Output the (x, y) coordinate of the center of the cell containing the given text.  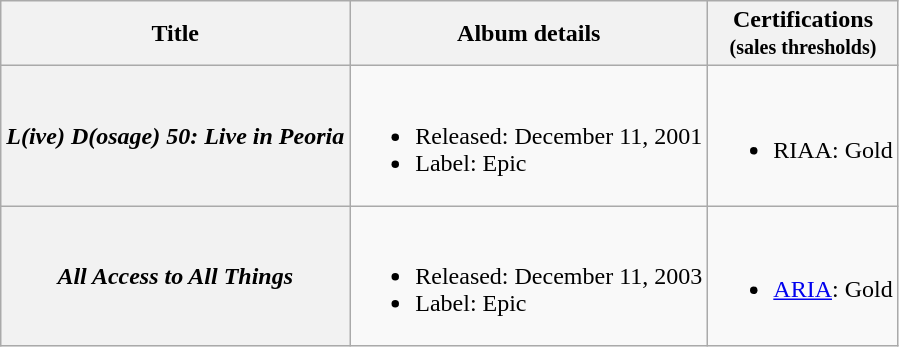
Released: December 11, 2003Label: Epic (529, 276)
Title (176, 34)
RIAA: Gold (803, 136)
ARIA: Gold (803, 276)
All Access to All Things (176, 276)
Album details (529, 34)
Released: December 11, 2001Label: Epic (529, 136)
Certifications(sales thresholds) (803, 34)
L(ive) D(osage) 50: Live in Peoria (176, 136)
